Capture the cell that displays the provided text and extract its (x, y) central coordinate. 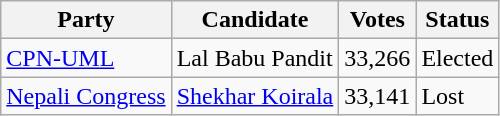
Elected (458, 58)
Lal Babu Pandit (255, 58)
Nepali Congress (86, 96)
33,141 (378, 96)
Shekhar Koirala (255, 96)
Status (458, 20)
Lost (458, 96)
Votes (378, 20)
Party (86, 20)
CPN-UML (86, 58)
33,266 (378, 58)
Candidate (255, 20)
